Search for the cell housing the specified text and yield its [x, y] center coordinate. 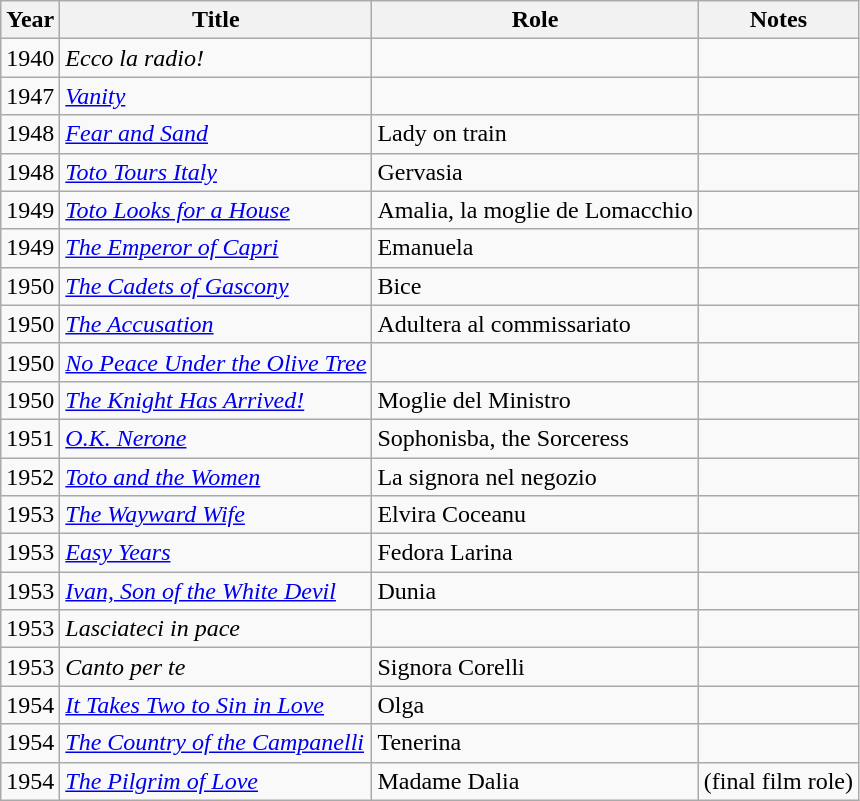
Elvira Coceanu [535, 515]
The Cadets of Gascony [216, 286]
Ivan, Son of the White Devil [216, 591]
Lady on train [535, 134]
Role [535, 20]
Olga [535, 705]
1940 [30, 58]
Amalia, la moglie de Lomacchio [535, 210]
1947 [30, 96]
1951 [30, 438]
Gervasia [535, 172]
Tenerina [535, 743]
The Pilgrim of Love [216, 781]
Bice [535, 286]
Toto Tours Italy [216, 172]
Lasciateci in pace [216, 629]
Sophonisba, the Sorceress [535, 438]
No Peace Under the Olive Tree [216, 362]
1952 [30, 477]
Moglie del Ministro [535, 400]
Fedora Larina [535, 553]
The Knight Has Arrived! [216, 400]
The Wayward Wife [216, 515]
Madame Dalia [535, 781]
Toto Looks for a House [216, 210]
Toto and the Women [216, 477]
Notes [778, 20]
Ecco la radio! [216, 58]
Year [30, 20]
Adultera al commissariato [535, 324]
Dunia [535, 591]
Signora Corelli [535, 667]
Canto per te [216, 667]
Easy Years [216, 553]
The Accusation [216, 324]
The Country of the Campanelli [216, 743]
Vanity [216, 96]
Emanuela [535, 248]
It Takes Two to Sin in Love [216, 705]
The Emperor of Capri [216, 248]
Title [216, 20]
(final film role) [778, 781]
Fear and Sand [216, 134]
La signora nel negozio [535, 477]
O.K. Nerone [216, 438]
